Return [x, y] of the center of cell containing provided text 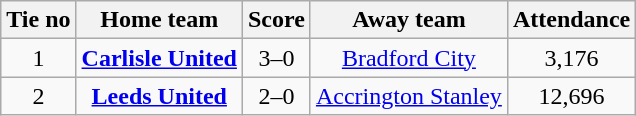
Tie no [38, 20]
3–0 [276, 58]
Attendance [571, 20]
Carlisle United [159, 58]
3,176 [571, 58]
Bradford City [408, 58]
2–0 [276, 96]
Score [276, 20]
Accrington Stanley [408, 96]
1 [38, 58]
Away team [408, 20]
2 [38, 96]
Home team [159, 20]
12,696 [571, 96]
Leeds United [159, 96]
